Extract the [X, Y] coordinate from the center of the cell holding the provided text.  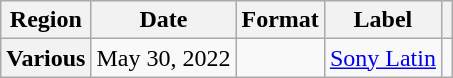
Sony Latin [382, 58]
Date [164, 20]
Format [280, 20]
Region [46, 20]
May 30, 2022 [164, 58]
Various [46, 58]
Label [382, 20]
